Find where the given text appears and provide that cell's center as (x, y) coordinate. 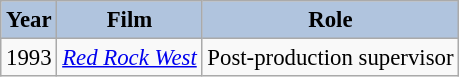
Year (29, 20)
Film (130, 20)
Red Rock West (130, 58)
1993 (29, 58)
Post-production supervisor (330, 58)
Role (330, 20)
